From the cell containing the given text, extract its center point as [x, y] coordinate. 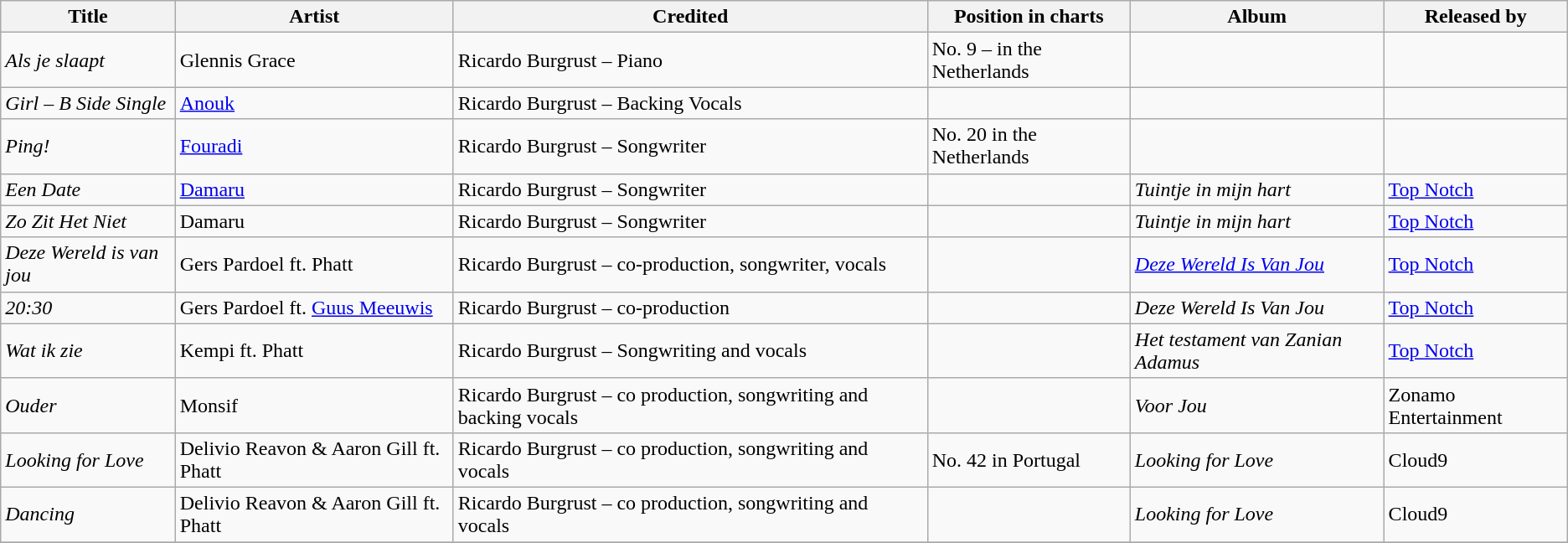
Dancing [88, 515]
Wat ik zie [88, 350]
Deze Wereld is van jou [88, 265]
Artist [314, 17]
Title [88, 17]
Voor Jou [1256, 406]
Released by [1476, 17]
Girl – B Side Single [88, 103]
Ouder [88, 406]
20:30 [88, 308]
No. 42 in Portugal [1029, 459]
Het testament van Zanian Adamus [1256, 350]
Ricardo Burgrust – co production, songwriting and backing vocals [690, 406]
Ricardo Burgrust – Songwriting and vocals [690, 350]
Ricardo Burgrust – Piano [690, 60]
Ricardo Burgrust – co-production, songwriter, vocals [690, 265]
Gers Pardoel ft. Phatt [314, 265]
Zo Zit Het Niet [88, 221]
Ricardo Burgrust – Backing Vocals [690, 103]
Als je slaapt [88, 60]
Ricardo Burgrust – co-production [690, 308]
Zonamo Entertainment [1476, 406]
Een Date [88, 189]
Ping! [88, 146]
Gers Pardoel ft. Guus Meeuwis [314, 308]
Anouk [314, 103]
Position in charts [1029, 17]
Glennis Grace [314, 60]
No. 20 in the Netherlands [1029, 146]
Fouradi [314, 146]
No. 9 – in the Netherlands [1029, 60]
Credited [690, 17]
Kempi ft. Phatt [314, 350]
Monsif [314, 406]
Album [1256, 17]
